Find where the given text appears and provide that cell's center as [x, y] coordinate. 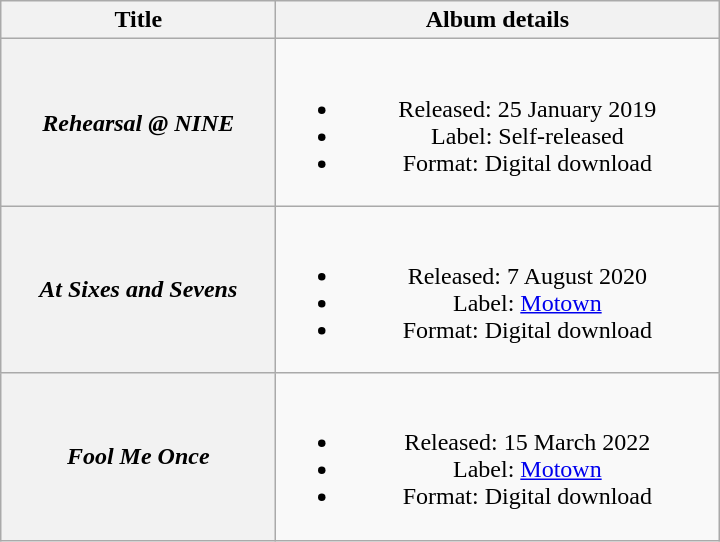
Rehearsal @ NINE [138, 122]
Title [138, 20]
Released: 15 March 2022Label: MotownFormat: Digital download [498, 456]
Released: 25 January 2019Label: Self-releasedFormat: Digital download [498, 122]
Released: 7 August 2020Label: MotownFormat: Digital download [498, 290]
Fool Me Once [138, 456]
At Sixes and Sevens [138, 290]
Album details [498, 20]
